Locate the cell with the specified text and output its [X, Y] center coordinate. 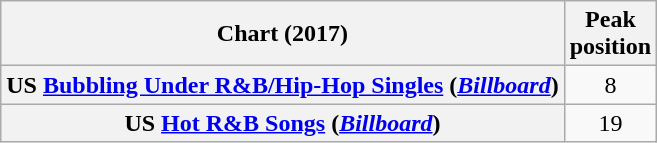
US Bubbling Under R&B/Hip-Hop Singles (Billboard) [282, 85]
8 [610, 85]
US Hot R&B Songs (Billboard) [282, 123]
Chart (2017) [282, 34]
Peakposition [610, 34]
19 [610, 123]
